Detect which cell encompasses the target text, then output its [X, Y] center coordinate. 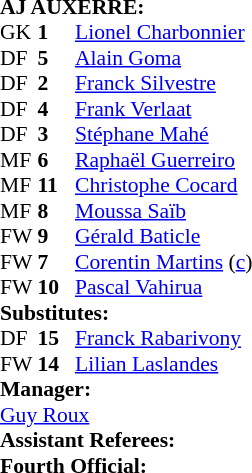
4 [57, 109]
Raphaël Guerreiro [164, 160]
8 [57, 211]
Alain Goma [164, 58]
9 [57, 237]
14 [57, 364]
7 [57, 262]
5 [57, 58]
3 [57, 135]
Gérald Baticle [164, 237]
Lionel Charbonnier [164, 33]
Pascal Vahirua [164, 287]
11 [57, 185]
2 [57, 83]
Manager: [126, 389]
Franck Rabarivony [164, 339]
Franck Silvestre [164, 83]
Moussa Saïb [164, 211]
1 [57, 33]
15 [57, 339]
Frank Verlaat [164, 109]
Substitutes: [126, 313]
6 [57, 160]
Stéphane Mahé [164, 135]
GK [19, 33]
10 [57, 287]
Christophe Cocard [164, 185]
Corentin Martins (c) [164, 262]
Lilian Laslandes [164, 364]
